Scan for the cell matching the given text and deliver its (X, Y) coordinate at center. 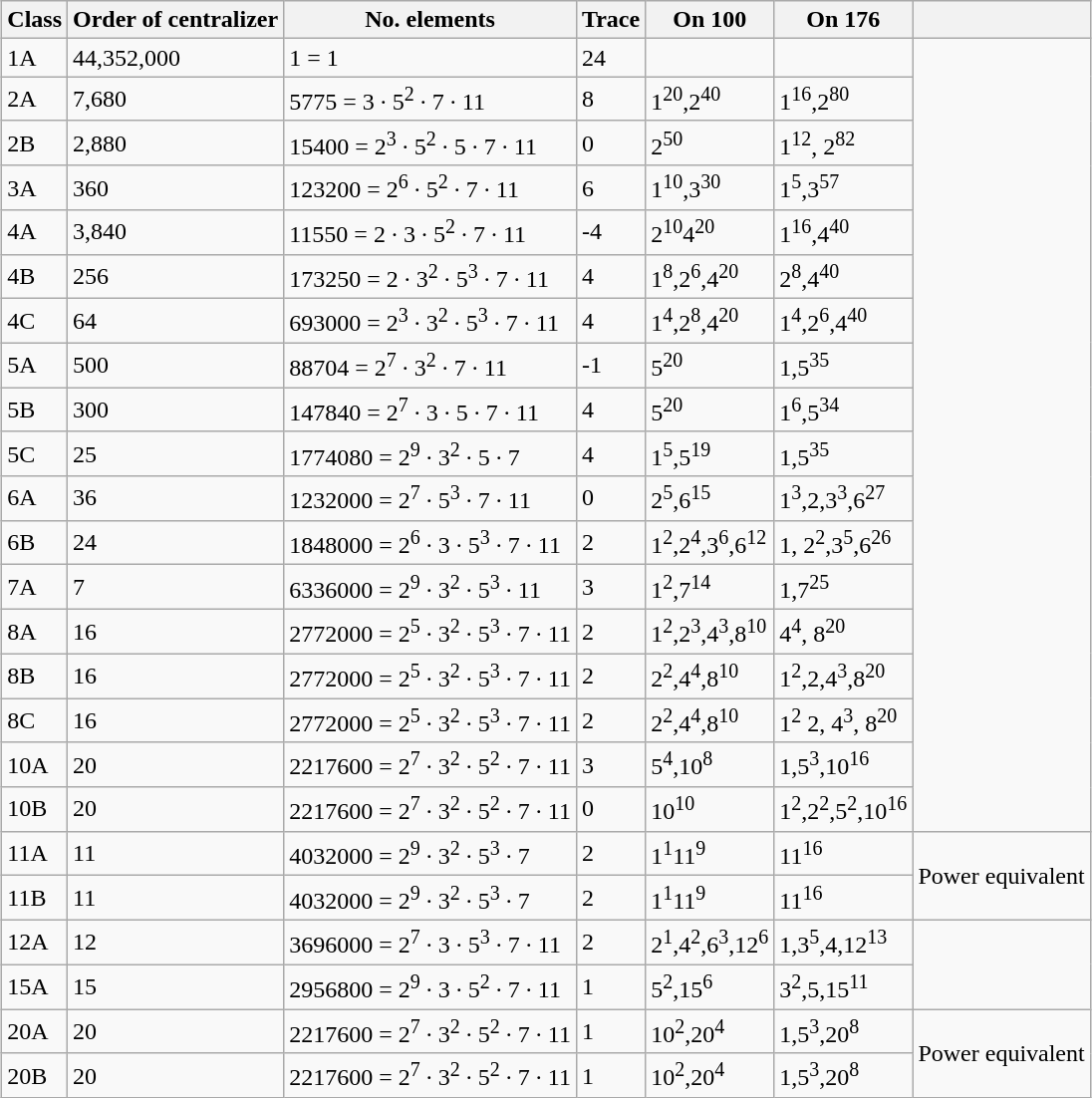
12,2,43,820 (843, 676)
44,352,000 (175, 58)
8A (35, 632)
3696000 = 27 · 3 · 53 · 7 · 11 (430, 943)
12,714 (709, 588)
6 (610, 187)
28,440 (843, 277)
1,35,4,1213 (843, 943)
116,440 (843, 233)
1A (35, 58)
7,680 (175, 100)
Order of centralizer (175, 20)
21,42,63,126 (709, 943)
1010 (709, 809)
360 (175, 187)
11A (35, 853)
14,26,440 (843, 321)
10A (35, 765)
13,2,33,627 (843, 498)
3,840 (175, 233)
8C (35, 721)
2956800 = 29 · 3 · 52 · 7 · 11 (430, 986)
12,24,36,612 (709, 542)
1, 22,35,626 (843, 542)
2B (35, 143)
No. elements (430, 20)
15A (35, 986)
8B (35, 676)
14,28,420 (709, 321)
1232000 = 27 · 53 · 7 · 11 (430, 498)
6336000 = 29 · 32 · 53 · 11 (430, 588)
4B (35, 277)
1,53,1016 (843, 765)
210420 (709, 233)
500 (175, 365)
173250 = 2 · 32 · 53 · 7 · 11 (430, 277)
8 (610, 100)
112, 282 (843, 143)
6B (35, 542)
20B (35, 1076)
54,108 (709, 765)
250 (709, 143)
1848000 = 26 · 3 · 53 · 7 · 11 (430, 542)
Class (35, 20)
256 (175, 277)
-1 (610, 365)
2A (35, 100)
12 2, 43, 820 (843, 721)
3A (35, 187)
16,534 (843, 411)
4A (35, 233)
2,880 (175, 143)
On 176 (843, 20)
25,615 (709, 498)
1,725 (843, 588)
5B (35, 411)
300 (175, 411)
20A (35, 1032)
5A (35, 365)
12 (175, 943)
64 (175, 321)
Trace (610, 20)
5775 = 3 · 52 · 7 · 11 (430, 100)
693000 = 23 · 32 · 53 · 7 · 11 (430, 321)
123200 = 26 · 52 · 7 · 11 (430, 187)
15 (175, 986)
11B (35, 899)
5C (35, 454)
1774080 = 29 · 32 · 5 · 7 (430, 454)
15400 = 23 · 52 · 5 · 7 · 11 (430, 143)
25 (175, 454)
11550 = 2 · 3 · 52 · 7 · 11 (430, 233)
12A (35, 943)
7 (175, 588)
10B (35, 809)
18,26,420 (709, 277)
-4 (610, 233)
12,22,52,1016 (843, 809)
6A (35, 498)
110,330 (709, 187)
12,23,43,810 (709, 632)
4C (35, 321)
36 (175, 498)
120,240 (709, 100)
52,156 (709, 986)
32,5,1511 (843, 986)
15,357 (843, 187)
7A (35, 588)
On 100 (709, 20)
147840 = 27 · 3 · 5 · 7 · 11 (430, 411)
1 = 1 (430, 58)
88704 = 27 · 32 · 7 · 11 (430, 365)
15,519 (709, 454)
116,280 (843, 100)
44, 820 (843, 632)
